Identify which cell holds the provided text, then report its (x, y) central coordinate. 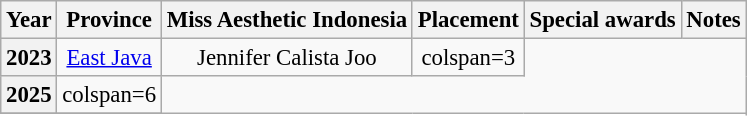
Notes (714, 20)
2025 (29, 95)
Miss Aesthetic Indonesia (286, 20)
Jennifer Calista Joo (286, 58)
Placement (468, 20)
2023 (29, 58)
Province (109, 20)
Special awards (602, 20)
colspan=6 (109, 95)
colspan=3 (468, 58)
East Java (109, 58)
Year (29, 20)
